Scan for the cell matching the given text and deliver its (x, y) coordinate at center. 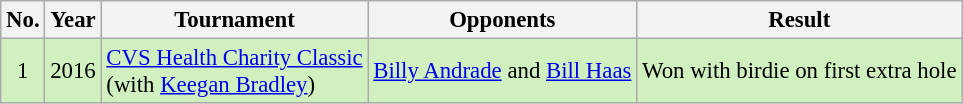
Billy Andrade and Bill Haas (502, 72)
CVS Health Charity Classic(with Keegan Bradley) (234, 72)
2016 (73, 72)
No. (23, 20)
1 (23, 72)
Year (73, 20)
Result (800, 20)
Won with birdie on first extra hole (800, 72)
Opponents (502, 20)
Tournament (234, 20)
